Provide the (X, Y) coordinate of the cell's center where the given text is located.  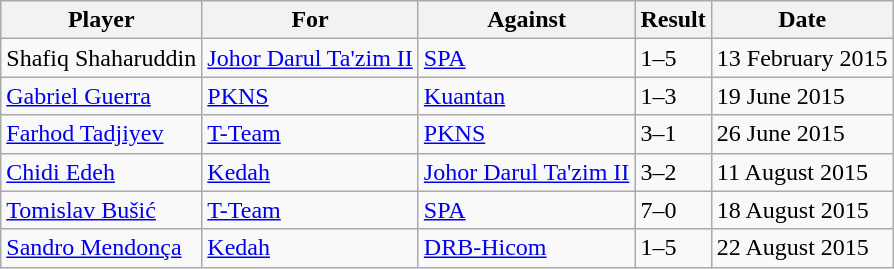
Tomislav Bušić (102, 210)
For (310, 20)
Against (526, 20)
3–1 (673, 134)
DRB-Hicom (526, 248)
18 August 2015 (802, 210)
Shafiq Shaharuddin (102, 58)
Result (673, 20)
Sandro Mendonça (102, 248)
Kuantan (526, 96)
11 August 2015 (802, 172)
1–3 (673, 96)
Date (802, 20)
22 August 2015 (802, 248)
Gabriel Guerra (102, 96)
13 February 2015 (802, 58)
Chidi Edeh (102, 172)
Farhod Tadjiyev (102, 134)
3–2 (673, 172)
26 June 2015 (802, 134)
19 June 2015 (802, 96)
Player (102, 20)
7–0 (673, 210)
